Return the (X, Y) coordinate for the center point of the cell that contains the specified text.  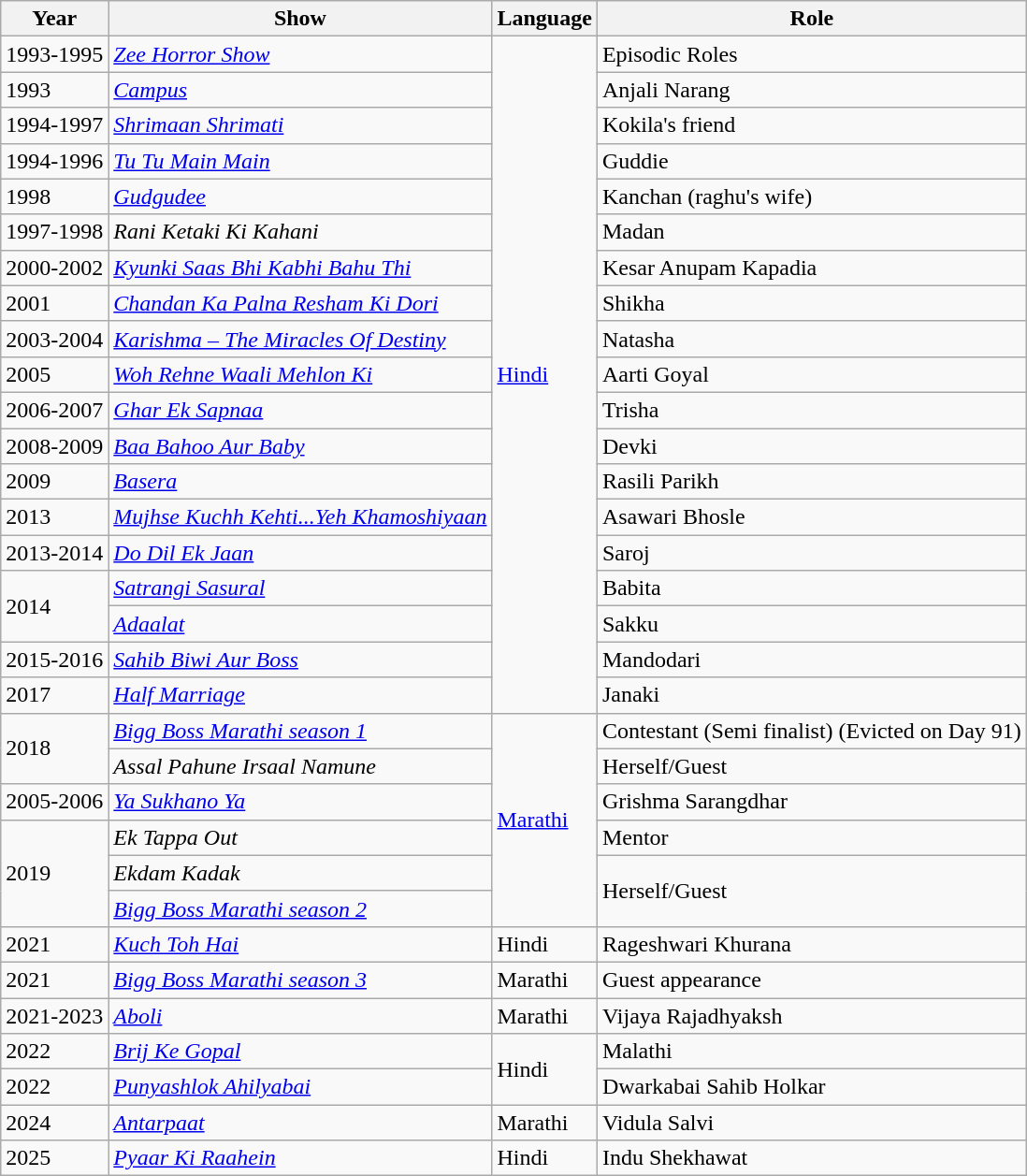
Woh Rehne Waali Mehlon Ki (300, 374)
2000-2002 (54, 268)
2013 (54, 517)
2003-2004 (54, 339)
Antarpaat (300, 1123)
Brij Ke Gopal (300, 1052)
Anjali Narang (812, 90)
Tu Tu Main Main (300, 161)
1998 (54, 196)
Grishma Sarangdhar (812, 802)
Shrimaan Shrimati (300, 125)
Half Marriage (300, 695)
Guddie (812, 161)
2005 (54, 374)
Sakku (812, 624)
Ya Sukhano Ya (300, 802)
2013-2014 (54, 553)
2017 (54, 695)
2015-2016 (54, 660)
Ghar Ek Sapnaa (300, 410)
Rasili Parikh (812, 482)
Indu Shekhawat (812, 1158)
Episodic Roles (812, 54)
Kuch Toh Hai (300, 944)
2014 (54, 606)
Kyunki Saas Bhi Kabhi Bahu Thi (300, 268)
Mandodari (812, 660)
Babita (812, 588)
Basera (300, 482)
Ek Tappa Out (300, 837)
Aboli (300, 1015)
Shikha (812, 303)
1993-1995 (54, 54)
Year (54, 19)
2008-2009 (54, 446)
Bigg Boss Marathi season 2 (300, 908)
Kesar Anupam Kapadia (812, 268)
Vidula Salvi (812, 1123)
Devki (812, 446)
Bigg Boss Marathi season 1 (300, 731)
Kokila's friend (812, 125)
Language (544, 19)
Mentor (812, 837)
Karishma – The Miracles Of Destiny (300, 339)
Natasha (812, 339)
1993 (54, 90)
2005-2006 (54, 802)
Chandan Ka Palna Resham Ki Dori (300, 303)
2025 (54, 1158)
Sahib Biwi Aur Boss (300, 660)
Kanchan (raghu's wife) (812, 196)
Punyashlok Ahilyabai (300, 1087)
2021-2023 (54, 1015)
Mujhse Kuchh Kehti...Yeh Khamoshiyaan (300, 517)
Bigg Boss Marathi season 3 (300, 980)
Asawari Bhosle (812, 517)
2024 (54, 1123)
Do Dil Ek Jaan (300, 553)
Gudgudee (300, 196)
Assal Pahune Irsaal Namune (300, 766)
Dwarkabai Sahib Holkar (812, 1087)
1994-1996 (54, 161)
Pyaar Ki Raahein (300, 1158)
2006-2007 (54, 410)
Adaalat (300, 624)
Rani Ketaki Ki Kahani (300, 232)
Rageshwari Khurana (812, 944)
Saroj (812, 553)
Contestant (Semi finalist) (Evicted on Day 91) (812, 731)
Role (812, 19)
Malathi (812, 1052)
Satrangi Sasural (300, 588)
1994-1997 (54, 125)
2001 (54, 303)
1997-1998 (54, 232)
Baa Bahoo Aur Baby (300, 446)
Campus (300, 90)
Aarti Goyal (812, 374)
Trisha (812, 410)
Madan (812, 232)
Janaki (812, 695)
Vijaya Rajadhyaksh (812, 1015)
2018 (54, 748)
2009 (54, 482)
Zee Horror Show (300, 54)
2019 (54, 873)
Ekdam Kadak (300, 873)
Show (300, 19)
Guest appearance (812, 980)
